For the text-containing cell, return its midpoint in [X, Y] coordinate format. 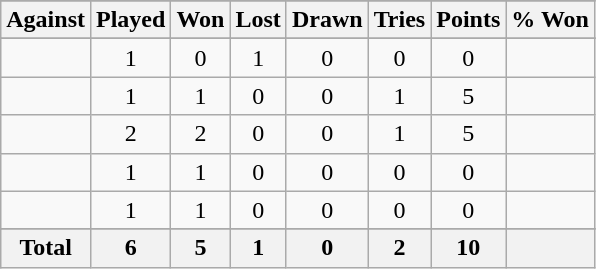
% Won [550, 20]
6 [130, 248]
Played [130, 20]
Tries [400, 20]
Against [46, 20]
Lost [258, 20]
Points [468, 20]
Won [200, 20]
Total [46, 248]
Drawn [327, 20]
10 [468, 248]
